Extract the [X, Y] coordinate from the center of the cell holding the provided text.  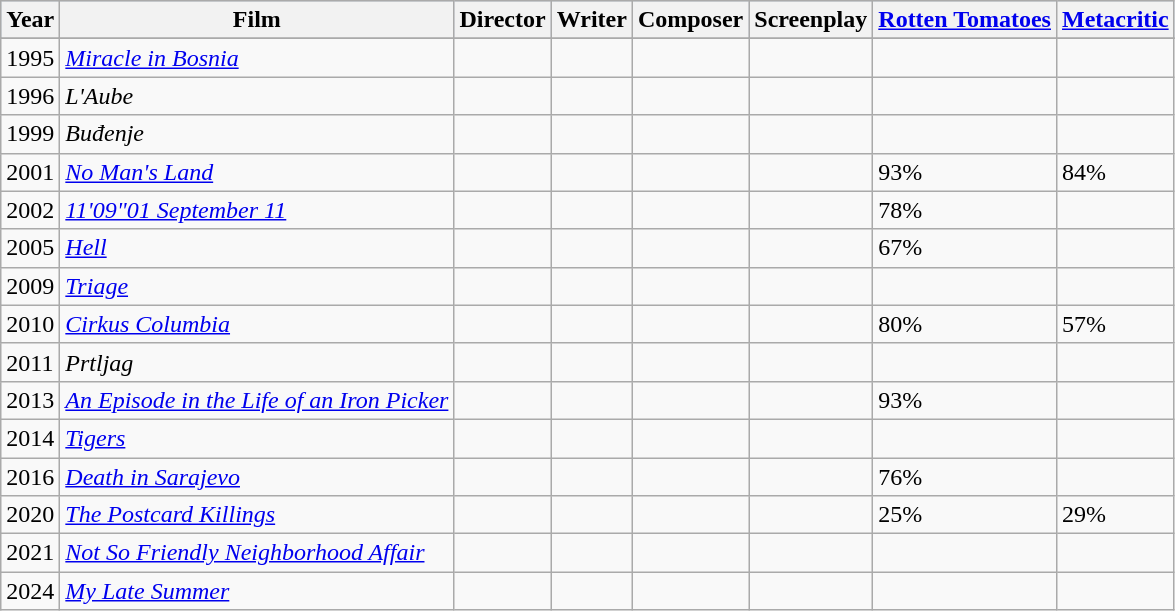
2014 [30, 438]
Hell [257, 248]
L'Aube [257, 96]
Writer [592, 20]
29% [1115, 515]
2021 [30, 553]
2020 [30, 515]
57% [1115, 324]
Tigers [257, 438]
1995 [30, 58]
Rotten Tomatoes [965, 20]
78% [965, 210]
2009 [30, 286]
1996 [30, 96]
Death in Sarajevo [257, 477]
The Postcard Killings [257, 515]
25% [965, 515]
Cirkus Columbia [257, 324]
Triage [257, 286]
11'09"01 September 11 [257, 210]
Miracle in Bosnia [257, 58]
Composer [690, 20]
Not So Friendly Neighborhood Affair [257, 553]
Prtljag [257, 362]
2011 [30, 362]
2005 [30, 248]
84% [1115, 172]
Year [30, 20]
2001 [30, 172]
1999 [30, 134]
80% [965, 324]
76% [965, 477]
An Episode in the Life of an Iron Picker [257, 400]
Director [502, 20]
2002 [30, 210]
2010 [30, 324]
67% [965, 248]
Buđenje [257, 134]
My Late Summer [257, 591]
2016 [30, 477]
Film [257, 20]
2024 [30, 591]
2013 [30, 400]
Metacritic [1115, 20]
No Man's Land [257, 172]
Screenplay [811, 20]
